Extract the [X, Y] coordinate from the center of the cell holding the provided text.  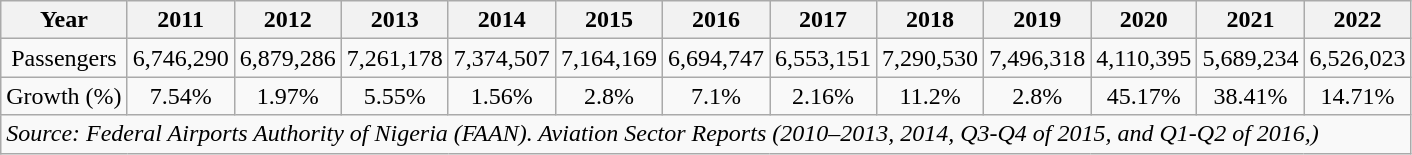
Growth (%) [64, 96]
5,689,234 [1250, 58]
2014 [502, 20]
7,496,318 [1038, 58]
7.54% [180, 96]
7,164,169 [608, 58]
Year [64, 20]
6,526,023 [1358, 58]
45.17% [1144, 96]
11.2% [930, 96]
6,879,286 [288, 58]
7,290,530 [930, 58]
2021 [1250, 20]
2.16% [824, 96]
2013 [394, 20]
7.1% [716, 96]
Passengers [64, 58]
2020 [1144, 20]
4,110,395 [1144, 58]
2019 [1038, 20]
Source: Federal Airports Authority of Nigeria (FAAN). Aviation Sector Reports (2010–2013, 2014, Q3-Q4 of 2015, and Q1-Q2 of 2016,) [706, 134]
1.56% [502, 96]
2016 [716, 20]
2015 [608, 20]
6,553,151 [824, 58]
6,694,747 [716, 58]
2017 [824, 20]
6,746,290 [180, 58]
1.97% [288, 96]
2011 [180, 20]
2018 [930, 20]
2012 [288, 20]
7,374,507 [502, 58]
2022 [1358, 20]
38.41% [1250, 96]
5.55% [394, 96]
14.71% [1358, 96]
7,261,178 [394, 58]
